Determine the (x, y) coordinate at the center of the cell enclosing the given text.  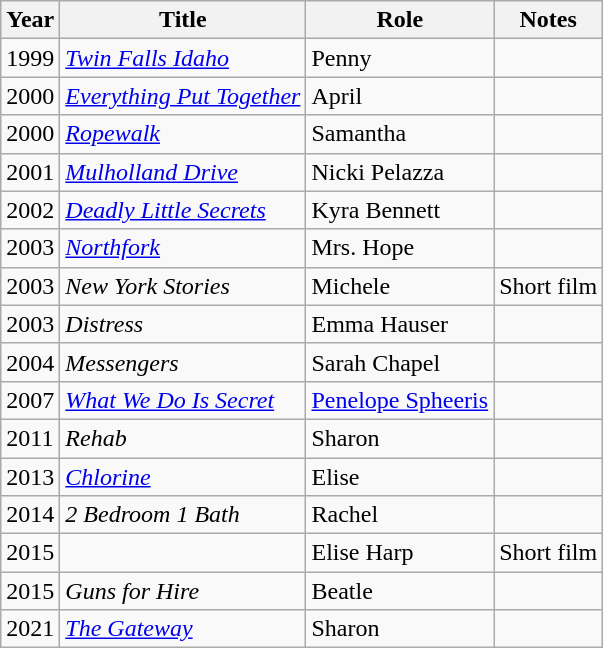
Michele (400, 286)
Emma Hauser (400, 324)
Deadly Little Secrets (183, 210)
Title (183, 20)
2021 (30, 629)
Penelope Spheeris (400, 400)
2013 (30, 477)
Rehab (183, 438)
Chlorine (183, 477)
Messengers (183, 362)
Rachel (400, 515)
Elise Harp (400, 553)
Twin Falls Idaho (183, 58)
Beatle (400, 591)
Elise (400, 477)
Samantha (400, 134)
2 Bedroom 1 Bath (183, 515)
2011 (30, 438)
The Gateway (183, 629)
2004 (30, 362)
Ropewalk (183, 134)
Guns for Hire (183, 591)
2002 (30, 210)
April (400, 96)
Sarah Chapel (400, 362)
What We Do Is Secret (183, 400)
Distress (183, 324)
Mulholland Drive (183, 172)
2007 (30, 400)
Penny (400, 58)
Mrs. Hope (400, 248)
Kyra Bennett (400, 210)
Everything Put Together (183, 96)
2014 (30, 515)
New York Stories (183, 286)
Northfork (183, 248)
Notes (548, 20)
1999 (30, 58)
Year (30, 20)
Role (400, 20)
2001 (30, 172)
Nicki Pelazza (400, 172)
